Output the (X, Y) coordinate of the center of the cell containing the given text.  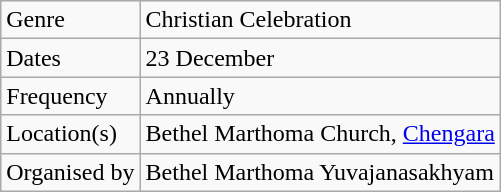
23 December (320, 58)
Bethel Marthoma Church, Chengara (320, 134)
Genre (70, 20)
Frequency (70, 96)
Location(s) (70, 134)
Annually (320, 96)
Dates (70, 58)
Christian Celebration (320, 20)
Bethel Marthoma Yuvajanasakhyam (320, 172)
Organised by (70, 172)
